Return (X, Y) of the center of cell containing provided text 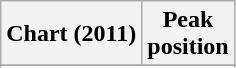
Peakposition (188, 34)
Chart (2011) (72, 34)
